Identify which cell holds the provided text, then report its (X, Y) central coordinate. 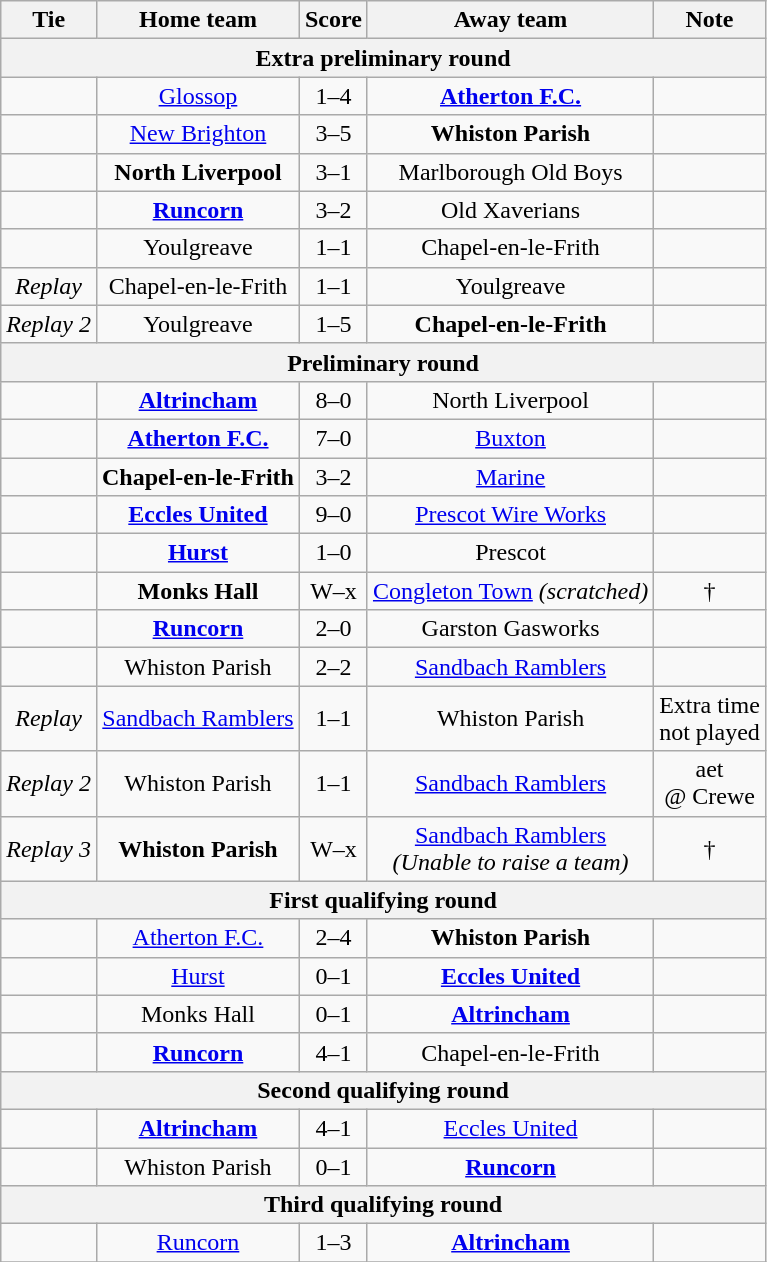
1–0 (333, 553)
9–0 (333, 515)
Prescot (510, 553)
2–2 (333, 667)
Third qualifying round (384, 1205)
New Brighton (198, 134)
Garston Gasworks (510, 629)
7–0 (333, 438)
Sandbach Ramblers(Unable to raise a team) (510, 848)
8–0 (333, 400)
3–1 (333, 172)
Marlborough Old Boys (510, 172)
Preliminary round (384, 362)
Tie (49, 20)
2–4 (333, 938)
Extra timenot played (710, 718)
1–3 (333, 1243)
Home team (198, 20)
Extra preliminary round (384, 58)
Prescot Wire Works (510, 515)
Away team (510, 20)
1–5 (333, 324)
3–5 (333, 134)
aet@ Crewe (710, 784)
Marine (510, 477)
Score (333, 20)
Old Xaverians (510, 210)
Second qualifying round (384, 1090)
1–4 (333, 96)
Buxton (510, 438)
First qualifying round (384, 900)
Note (710, 20)
Replay 3 (49, 848)
2–0 (333, 629)
Congleton Town (scratched) (510, 591)
Glossop (198, 96)
